Extract the [X, Y] coordinate from the center of the cell holding the provided text.  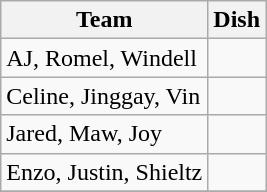
AJ, Romel, Windell [104, 58]
Enzo, Justin, Shieltz [104, 172]
Team [104, 20]
Celine, Jinggay, Vin [104, 96]
Dish [237, 20]
Jared, Maw, Joy [104, 134]
